Extract the (x, y) coordinate from the center of the cell holding the provided text.  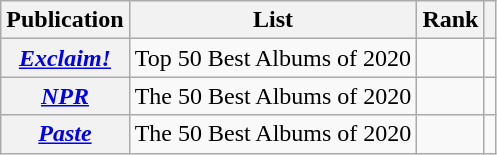
Publication (65, 20)
NPR (65, 96)
Exclaim! (65, 58)
Rank (450, 20)
List (273, 20)
Paste (65, 134)
Top 50 Best Albums of 2020 (273, 58)
